Return [x, y] of the center of cell containing provided text 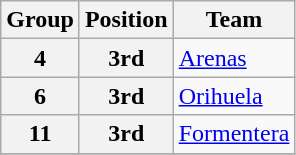
Orihuela [234, 96]
Group [40, 20]
Position [126, 20]
Arenas [234, 58]
6 [40, 96]
Team [234, 20]
11 [40, 134]
4 [40, 58]
Formentera [234, 134]
